Determine the [X, Y] coordinate at the center of the cell enclosing the given text.  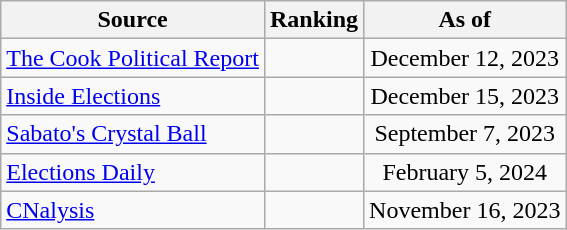
CNalysis [133, 210]
Ranking [314, 20]
The Cook Political Report [133, 58]
Sabato's Crystal Ball [133, 134]
December 15, 2023 [465, 96]
Inside Elections [133, 96]
September 7, 2023 [465, 134]
November 16, 2023 [465, 210]
As of [465, 20]
February 5, 2024 [465, 172]
December 12, 2023 [465, 58]
Source [133, 20]
Elections Daily [133, 172]
